Locate the cell with the specified text and output its (X, Y) center coordinate. 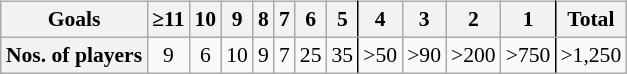
25 (311, 55)
35 (343, 55)
>50 (380, 55)
4 (380, 20)
Goals (74, 20)
5 (343, 20)
>1,250 (590, 55)
>750 (528, 55)
2 (474, 20)
1 (528, 20)
3 (424, 20)
>200 (474, 55)
Nos. of players (74, 55)
8 (264, 20)
≥11 (168, 20)
Total (590, 20)
>90 (424, 55)
